Return (X, Y) of the center of cell containing provided text 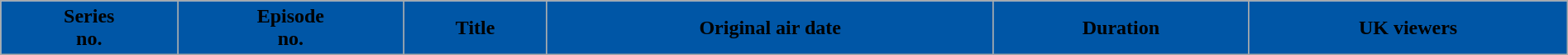
Title (475, 28)
Seriesno. (89, 28)
Episodeno. (291, 28)
Duration (1121, 28)
UK viewers (1408, 28)
Original air date (770, 28)
